Find where the given text appears and provide that cell's center as (X, Y) coordinate. 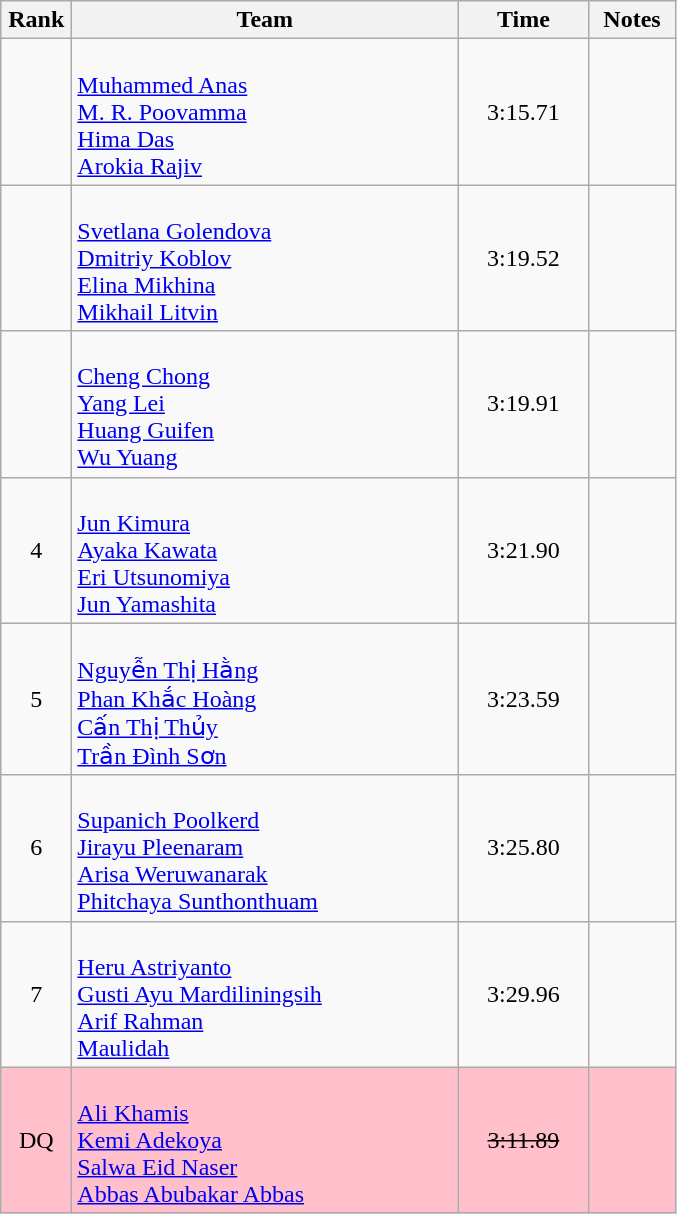
Cheng ChongYang LeiHuang GuifenWu Yuang (265, 404)
Notes (632, 20)
3:11.89 (524, 1140)
7 (36, 994)
3:15.71 (524, 112)
Time (524, 20)
3:19.52 (524, 258)
3:23.59 (524, 699)
Jun KimuraAyaka KawataEri UtsunomiyaJun Yamashita (265, 550)
3:19.91 (524, 404)
3:29.96 (524, 994)
6 (36, 848)
3:21.90 (524, 550)
Team (265, 20)
5 (36, 699)
Ali KhamisKemi AdekoyaSalwa Eid NaserAbbas Abubakar Abbas (265, 1140)
4 (36, 550)
Nguyễn Thị HằngPhan Khắc HoàngCấn Thị ThủyTrần Đình Sơn (265, 699)
Svetlana GolendovaDmitriy KoblovElina MikhinaMikhail Litvin (265, 258)
Supanich PoolkerdJirayu PleenaramArisa WeruwanarakPhitchaya Sunthonthuam (265, 848)
Muhammed AnasM. R. PoovammaHima DasArokia Rajiv (265, 112)
DQ (36, 1140)
Heru AstriyantoGusti Ayu MardiliningsihArif RahmanMaulidah (265, 994)
Rank (36, 20)
3:25.80 (524, 848)
